Identify which cell holds the provided text, then report its [X, Y] central coordinate. 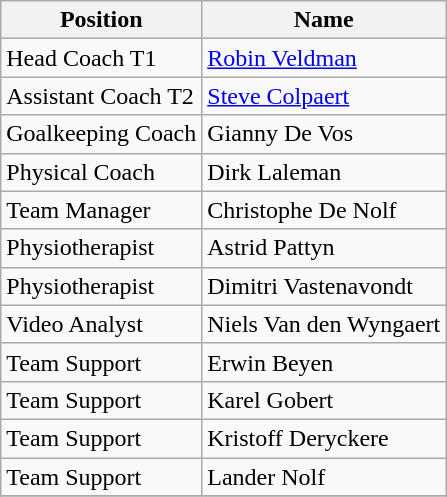
Head Coach T1 [102, 58]
Dimitri Vastenavondt [324, 286]
Niels Van den Wyngaert [324, 324]
Dirk Laleman [324, 172]
Name [324, 20]
Goalkeeping Coach [102, 134]
Astrid Pattyn [324, 248]
Karel Gobert [324, 400]
Christophe De Nolf [324, 210]
Lander Nolf [324, 477]
Assistant Coach T2 [102, 96]
Video Analyst [102, 324]
Physical Coach [102, 172]
Kristoff Deryckere [324, 438]
Team Manager [102, 210]
Robin Veldman [324, 58]
Steve Colpaert [324, 96]
Erwin Beyen [324, 362]
Gianny De Vos [324, 134]
Position [102, 20]
